From the cell containing the given text, extract its center point as [x, y] coordinate. 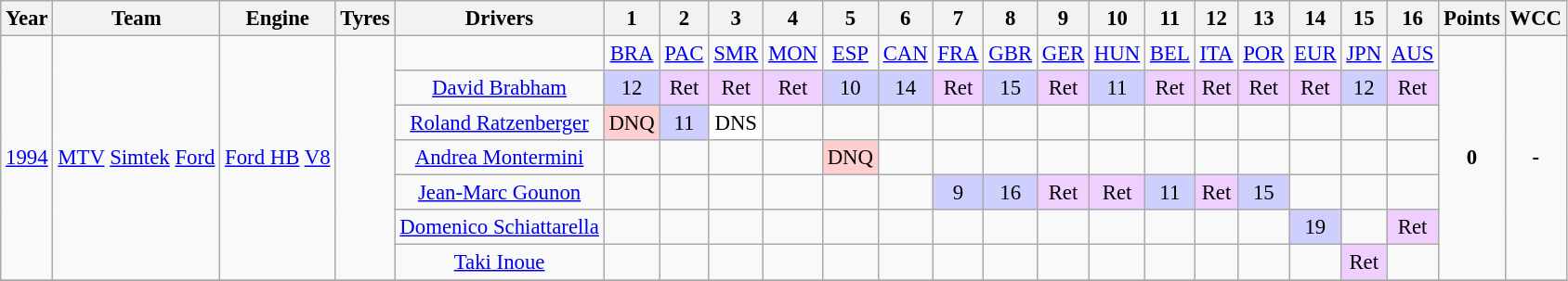
4 [793, 19]
Andrea Montermini [500, 158]
FRA [959, 54]
Domenico Schiattarella [500, 227]
0 [1471, 158]
Roland Ratzenberger [500, 123]
6 [905, 19]
- [1535, 158]
1 [632, 19]
SMR [736, 54]
Jean-Marc Gounon [500, 193]
GBR [1011, 54]
MTV Simtek Ford [137, 158]
Engine [278, 19]
BRA [632, 54]
Taki Inoue [500, 262]
GER [1063, 54]
DNS [736, 123]
ESP [850, 54]
Year [27, 19]
8 [1011, 19]
PAC [684, 54]
1994 [27, 158]
Tyres [365, 19]
Drivers [500, 19]
WCC [1535, 19]
Ford HB V8 [278, 158]
13 [1263, 19]
Points [1471, 19]
AUS [1413, 54]
POR [1263, 54]
19 [1315, 227]
Team [137, 19]
BEL [1170, 54]
HUN [1117, 54]
MON [793, 54]
CAN [905, 54]
JPN [1364, 54]
5 [850, 19]
3 [736, 19]
ITA [1217, 54]
David Brabham [500, 88]
EUR [1315, 54]
7 [959, 19]
2 [684, 19]
